From the cell containing the given text, extract its center point as (x, y) coordinate. 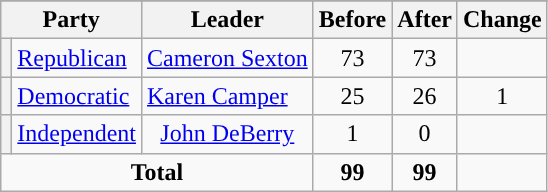
Independent (77, 134)
Democratic (77, 96)
Leader (227, 20)
After (425, 20)
0 (425, 134)
26 (425, 96)
John DeBerry (227, 134)
Total (157, 172)
Party (72, 20)
Before (352, 20)
Change (502, 20)
Republican (77, 58)
Karen Camper (227, 96)
Cameron Sexton (227, 58)
25 (352, 96)
